For the text-containing cell, return its midpoint in (x, y) coordinate format. 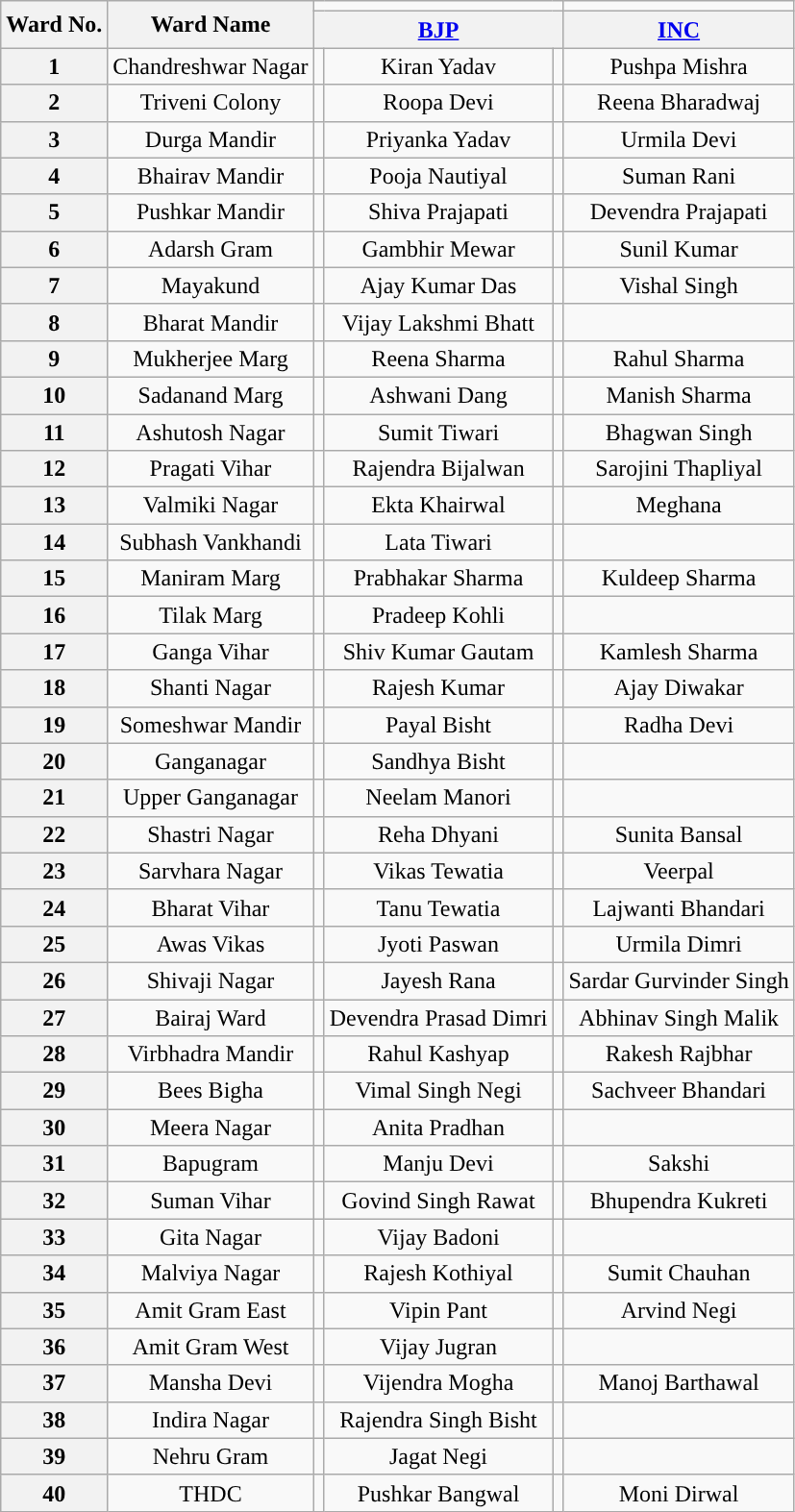
Vijay Jugran (438, 1347)
Shivaji Nagar (211, 980)
Sachveer Bhandari (679, 1091)
Roopa Devi (438, 103)
28 (54, 1054)
Shastri Nagar (211, 834)
Pradeep Kohli (438, 615)
19 (54, 725)
INC (679, 30)
2 (54, 103)
Rakesh Rajbhar (679, 1054)
Gambhir Mewar (438, 249)
17 (54, 652)
33 (54, 1237)
Rahul Kashyap (438, 1054)
29 (54, 1091)
Mukherjee Marg (211, 359)
Priyanka Yadav (438, 139)
Reha Dhyani (438, 834)
Triveni Colony (211, 103)
Tilak Marg (211, 615)
Vishal Singh (679, 285)
8 (54, 322)
24 (54, 907)
Devendra Prasad Dimri (438, 1018)
4 (54, 176)
25 (54, 944)
20 (54, 761)
Bhagwan Singh (679, 432)
Ajay Diwakar (679, 688)
Veerpal (679, 871)
Ashwani Dang (438, 395)
Sumit Tiwari (438, 432)
Radha Devi (679, 725)
Sunita Bansal (679, 834)
Meghana (679, 506)
Shiv Kumar Gautam (438, 652)
Valmiki Nagar (211, 506)
Amit Gram West (211, 1347)
Ganga Vihar (211, 652)
THDC (211, 1493)
31 (54, 1164)
BJP (438, 30)
Rajendra Bijalwan (438, 469)
16 (54, 615)
Moni Dirwal (679, 1493)
Chandreshwar Nagar (211, 66)
5 (54, 212)
Abhinav Singh Malik (679, 1018)
Vipin Pant (438, 1310)
Jagat Negi (438, 1456)
35 (54, 1310)
Shiva Prajapati (438, 212)
7 (54, 285)
Manoj Barthawal (679, 1383)
Rajesh Kumar (438, 688)
Gita Nagar (211, 1237)
Ekta Khairwal (438, 506)
Devendra Prajapati (679, 212)
21 (54, 798)
Anita Pradhan (438, 1128)
Sakshi (679, 1164)
Jayesh Rana (438, 980)
Upper Ganganagar (211, 798)
39 (54, 1456)
Manju Devi (438, 1164)
Pushkar Mandir (211, 212)
Mayakund (211, 285)
Bharat Mandir (211, 322)
32 (54, 1201)
1 (54, 66)
Ashutosh Nagar (211, 432)
Jyoti Paswan (438, 944)
Shanti Nagar (211, 688)
Someshwar Mandir (211, 725)
Bhairav Mandir (211, 176)
Ward Name (211, 25)
Adarsh Gram (211, 249)
Lajwanti Bhandari (679, 907)
Govind Singh Rawat (438, 1201)
Maniram Marg (211, 579)
Lata Tiwari (438, 542)
Neelam Manori (438, 798)
Durga Mandir (211, 139)
Vijendra Mogha (438, 1383)
18 (54, 688)
10 (54, 395)
Payal Bisht (438, 725)
22 (54, 834)
Bairaj Ward (211, 1018)
Bhupendra Kukreti (679, 1201)
Rahul Sharma (679, 359)
Pooja Nautiyal (438, 176)
Vijay Lakshmi Bhatt (438, 322)
Manish Sharma (679, 395)
11 (54, 432)
13 (54, 506)
Reena Sharma (438, 359)
Nehru Gram (211, 1456)
Pragati Vihar (211, 469)
Ganganagar (211, 761)
9 (54, 359)
15 (54, 579)
Virbhadra Mandir (211, 1054)
Tanu Tewatia (438, 907)
Subhash Vankhandi (211, 542)
38 (54, 1420)
Rajesh Kothiyal (438, 1274)
Suman Vihar (211, 1201)
Indira Nagar (211, 1420)
Meera Nagar (211, 1128)
30 (54, 1128)
Sadanand Marg (211, 395)
Vijay Badoni (438, 1237)
14 (54, 542)
Ajay Kumar Das (438, 285)
Vimal Singh Negi (438, 1091)
3 (54, 139)
34 (54, 1274)
27 (54, 1018)
Kamlesh Sharma (679, 652)
Amit Gram East (211, 1310)
Urmila Devi (679, 139)
Bapugram (211, 1164)
23 (54, 871)
12 (54, 469)
26 (54, 980)
Kiran Yadav (438, 66)
Urmila Dimri (679, 944)
Ward No. (54, 25)
Bharat Vihar (211, 907)
40 (54, 1493)
Awas Vikas (211, 944)
Sarojini Thapliyal (679, 469)
Reena Bharadwaj (679, 103)
Pushpa Mishra (679, 66)
Malviya Nagar (211, 1274)
Sandhya Bisht (438, 761)
Suman Rani (679, 176)
6 (54, 249)
Sardar Gurvinder Singh (679, 980)
Mansha Devi (211, 1383)
Sumit Chauhan (679, 1274)
Vikas Tewatia (438, 871)
Pushkar Bangwal (438, 1493)
Arvind Negi (679, 1310)
Kuldeep Sharma (679, 579)
Prabhakar Sharma (438, 579)
Rajendra Singh Bisht (438, 1420)
Bees Bigha (211, 1091)
Sarvhara Nagar (211, 871)
37 (54, 1383)
Sunil Kumar (679, 249)
36 (54, 1347)
